Pinpoint the cell where the given text exists, returning its (x, y) midpoint coordinate. 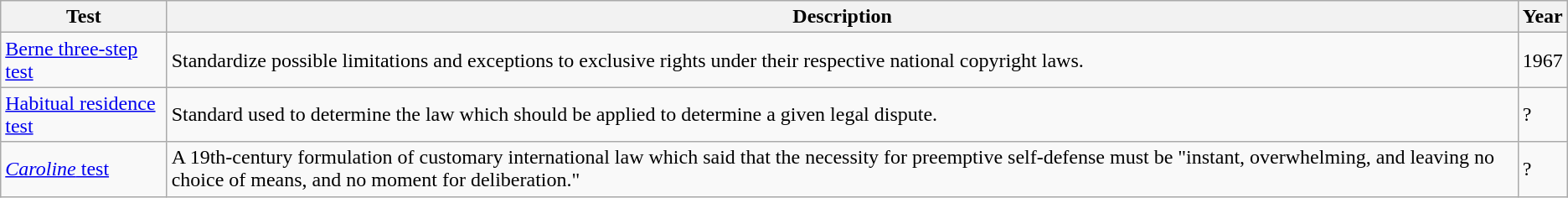
Caroline test (84, 169)
1967 (1543, 60)
Test (84, 17)
Berne three-step test (84, 60)
Description (843, 17)
Standardize possible limitations and exceptions to exclusive rights under their respective national copyright laws. (843, 60)
Habitual residence test (84, 114)
Year (1543, 17)
Standard used to determine the law which should be applied to determine a given legal dispute. (843, 114)
